Extract the [x, y] coordinate from the center of the cell holding the provided text.  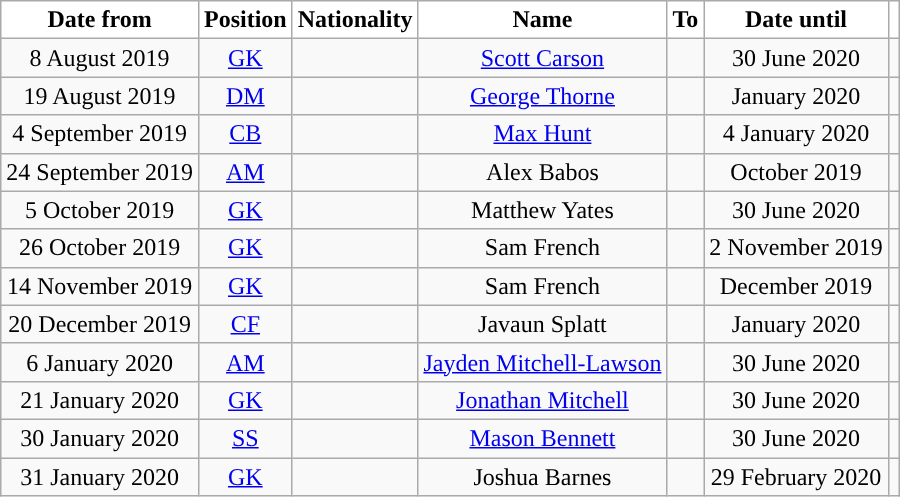
Scott Carson [542, 58]
Name [542, 20]
21 January 2020 [100, 400]
24 September 2019 [100, 172]
8 August 2019 [100, 58]
Date from [100, 20]
6 January 2020 [100, 362]
30 January 2020 [100, 438]
CF [245, 324]
SS [245, 438]
4 January 2020 [796, 134]
2 November 2019 [796, 248]
Joshua Barnes [542, 477]
Max Hunt [542, 134]
Jonathan Mitchell [542, 400]
19 August 2019 [100, 96]
20 December 2019 [100, 324]
DM [245, 96]
29 February 2020 [796, 477]
4 September 2019 [100, 134]
Alex Babos [542, 172]
Position [245, 20]
5 October 2019 [100, 210]
To [686, 20]
Date until [796, 20]
Mason Bennett [542, 438]
Javaun Splatt [542, 324]
14 November 2019 [100, 286]
31 January 2020 [100, 477]
Matthew Yates [542, 210]
Nationality [355, 20]
Jayden Mitchell-Lawson [542, 362]
October 2019 [796, 172]
26 October 2019 [100, 248]
CB [245, 134]
December 2019 [796, 286]
George Thorne [542, 96]
